Extract the (x, y) coordinate from the center of the cell holding the provided text.  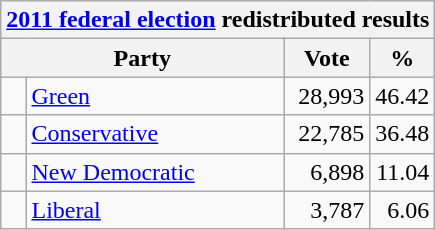
46.42 (402, 96)
Green (155, 96)
Party (142, 58)
36.48 (402, 134)
Conservative (155, 134)
28,993 (327, 96)
11.04 (402, 172)
2011 federal election redistributed results (218, 20)
6,898 (327, 172)
New Democratic (155, 172)
Vote (327, 58)
% (402, 58)
22,785 (327, 134)
6.06 (402, 210)
3,787 (327, 210)
Liberal (155, 210)
